Return [x, y] of the center of cell containing provided text 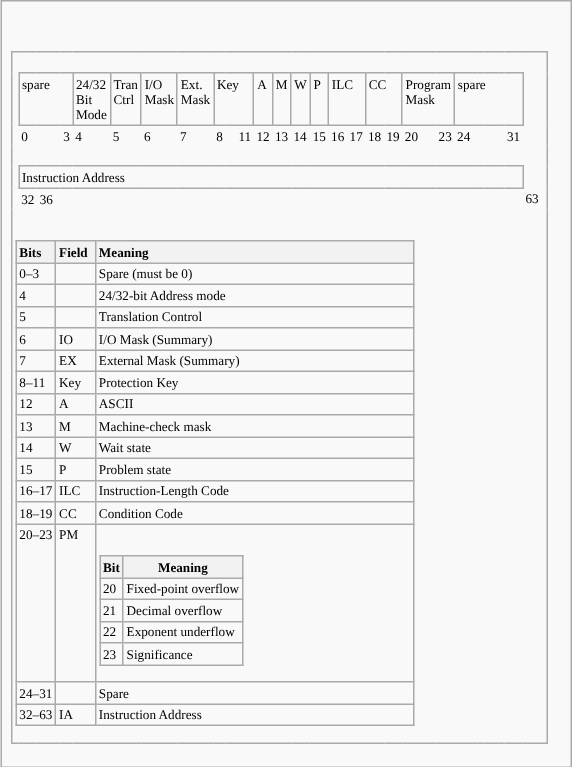
Wait state [254, 448]
0 [28, 136]
Decimal overflow [182, 610]
16–17 [36, 491]
Fixed-point overflow [182, 589]
16 [337, 136]
Protection Key [254, 382]
24/32-bit Address mode [254, 295]
Bits [36, 252]
PM [76, 603]
Field [76, 252]
Problem state [254, 469]
63 [532, 198]
I/OMask [159, 99]
I/O Mask (Summary) [254, 339]
ProgramMask [428, 99]
3 [67, 136]
Machine-check mask [254, 426]
18 [374, 136]
36 [46, 198]
32 [28, 198]
18–19 [36, 513]
IA [76, 715]
20–23 [36, 603]
ASCII [254, 404]
External Mask (Summary) [254, 361]
31 [513, 136]
IO [76, 339]
19 [393, 136]
22 [112, 632]
Instruction-Length Code [254, 491]
24/32BitMode [92, 99]
Bit Meaning 20 Fixed-point overflow 21 Decimal overflow 22 Exponent underflow 23 Significance [254, 603]
Spare (must be 0) [254, 274]
24–31 [36, 693]
24 [463, 136]
32–63 [36, 715]
11 [245, 136]
Significance [182, 654]
TranCtrl [126, 99]
8 [220, 136]
17 [356, 136]
Bit [112, 567]
21 [112, 610]
Translation Control [254, 317]
8–11 [36, 382]
Exponent underflow [182, 632]
Spare [254, 693]
Condition Code [254, 513]
0–3 [36, 274]
Ext.Mask [195, 99]
EX [76, 361]
